Find where the given text appears and provide that cell's center as (x, y) coordinate. 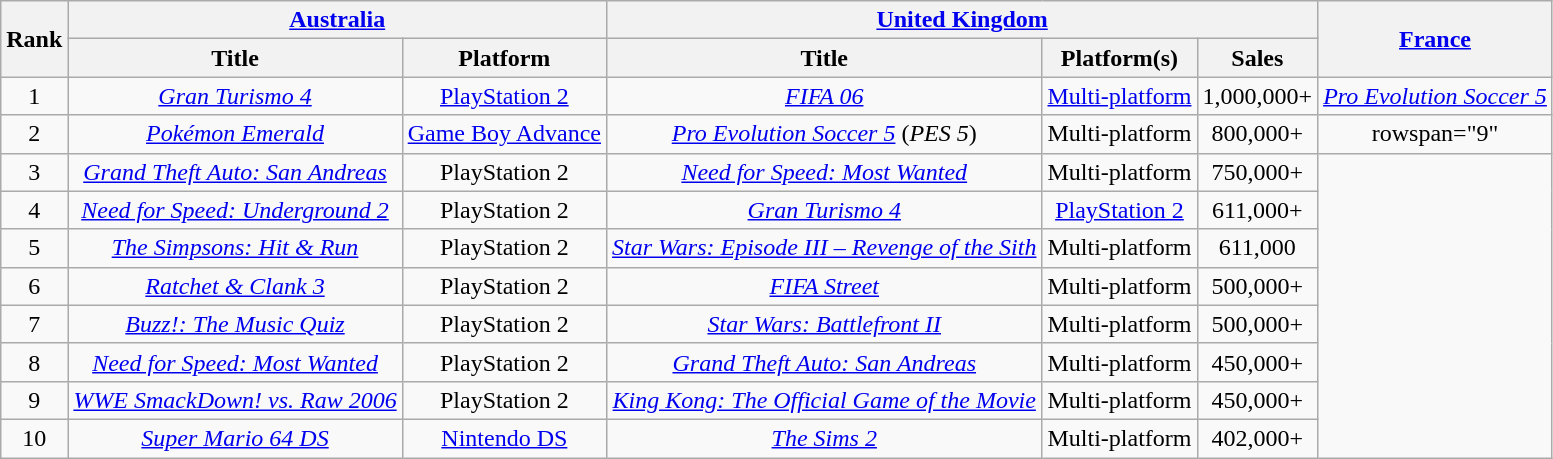
750,000+ (1258, 172)
Sales (1258, 58)
2 (34, 134)
800,000+ (1258, 134)
Platform (504, 58)
King Kong: The Official Game of the Movie (824, 400)
Pokémon Emerald (235, 134)
France (1436, 39)
Game Boy Advance (504, 134)
rowspan="9" (1436, 134)
4 (34, 210)
1 (34, 96)
The Sims 2 (824, 438)
Pro Evolution Soccer 5 (PES 5) (824, 134)
6 (34, 286)
Super Mario 64 DS (235, 438)
7 (34, 324)
Ratchet & Clank 3 (235, 286)
United Kingdom (962, 20)
WWE SmackDown! vs. Raw 2006 (235, 400)
Buzz!: The Music Quiz (235, 324)
5 (34, 248)
The Simpsons: Hit & Run (235, 248)
Star Wars: Episode III – Revenge of the Sith (824, 248)
Star Wars: Battlefront II (824, 324)
Australia (338, 20)
611,000 (1258, 248)
Platform(s) (1120, 58)
Need for Speed: Underground 2 (235, 210)
8 (34, 362)
Rank (34, 39)
Pro Evolution Soccer 5 (1436, 96)
10 (34, 438)
FIFA 06 (824, 96)
9 (34, 400)
611,000+ (1258, 210)
3 (34, 172)
FIFA Street (824, 286)
Nintendo DS (504, 438)
402,000+ (1258, 438)
1,000,000+ (1258, 96)
